Search for the cell housing the specified text and yield its (x, y) center coordinate. 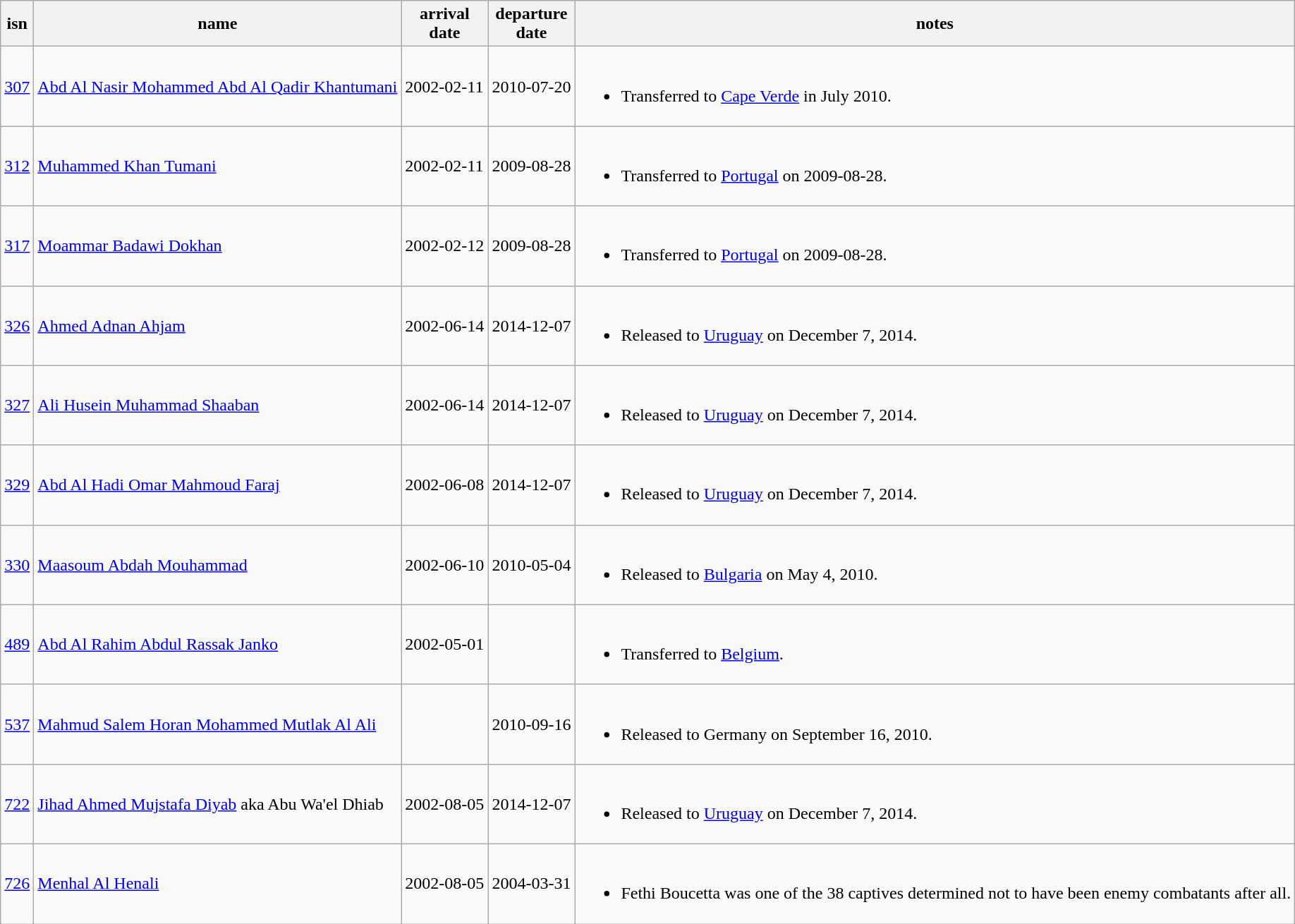
329 (17, 485)
2010-05-04 (532, 564)
Menhal Al Henali (217, 883)
Mahmud Salem Horan Mohammed Mutlak Al Ali (217, 724)
Ali Husein Muhammad Shaaban (217, 405)
312 (17, 166)
2010-09-16 (532, 724)
arrivaldate (444, 24)
Ahmed Adnan Ahjam (217, 326)
726 (17, 883)
Muhammed Khan Tumani (217, 166)
Transferred to Cape Verde in July 2010. (935, 86)
722 (17, 804)
Transferred to Belgium. (935, 645)
Jihad Ahmed Mujstafa Diyab aka Abu Wa'el Dhiab (217, 804)
name (217, 24)
2002-02-12 (444, 245)
Released to Bulgaria on May 4, 2010. (935, 564)
Abd Al Hadi Omar Mahmoud Faraj (217, 485)
Abd Al Nasir Mohammed Abd Al Qadir Khantumani (217, 86)
326 (17, 326)
330 (17, 564)
2002-05-01 (444, 645)
307 (17, 86)
Released to Germany on September 16, 2010. (935, 724)
2002-06-08 (444, 485)
Moammar Badawi Dokhan (217, 245)
Maasoum Abdah Mouhammad (217, 564)
317 (17, 245)
departuredate (532, 24)
2010-07-20 (532, 86)
537 (17, 724)
Fethi Boucetta was one of the 38 captives determined not to have been enemy combatants after all. (935, 883)
489 (17, 645)
isn (17, 24)
2002-06-10 (444, 564)
notes (935, 24)
2004-03-31 (532, 883)
327 (17, 405)
Abd Al Rahim Abdul Rassak Janko (217, 645)
